Determine the [x, y] coordinate at the center of the cell enclosing the given text.  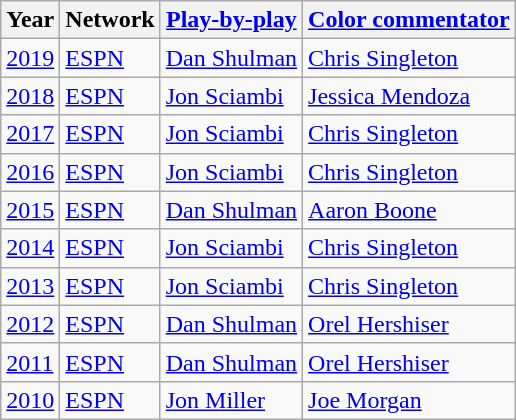
2012 [30, 324]
2019 [30, 58]
Play-by-play [231, 20]
Joe Morgan [410, 400]
2014 [30, 248]
Network [110, 20]
Year [30, 20]
Jessica Mendoza [410, 96]
Jon Miller [231, 400]
2011 [30, 362]
Color commentator [410, 20]
2017 [30, 134]
2015 [30, 210]
2013 [30, 286]
2018 [30, 96]
2016 [30, 172]
Aaron Boone [410, 210]
2010 [30, 400]
